Pinpoint the cell where the given text exists, returning its (X, Y) midpoint coordinate. 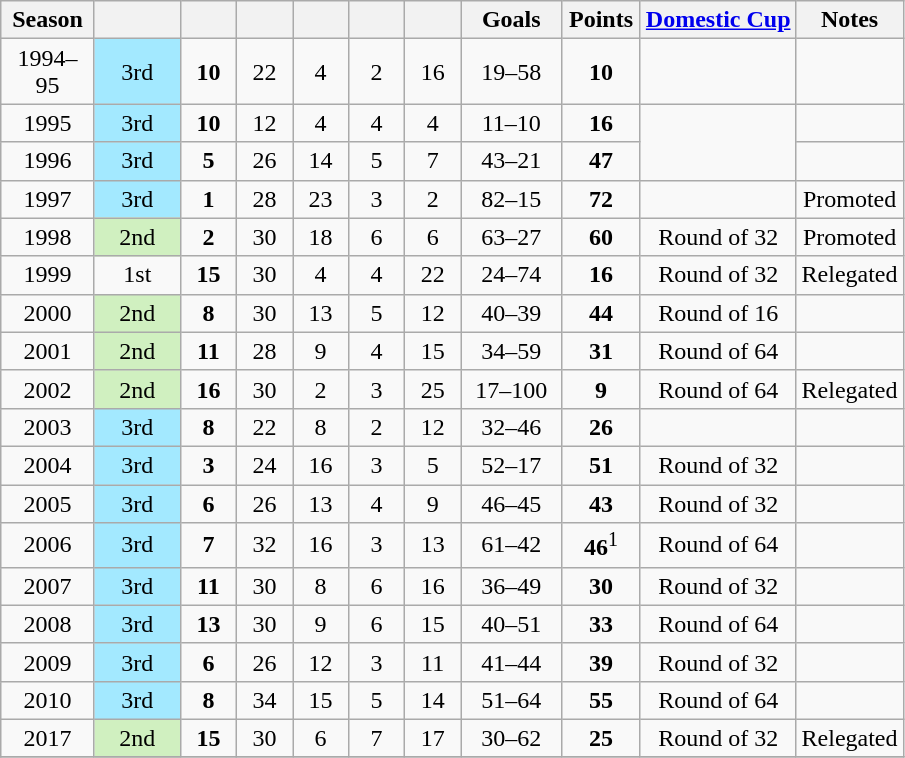
72 (602, 199)
51–64 (512, 700)
40–39 (512, 313)
2007 (48, 586)
32–46 (512, 427)
2002 (48, 389)
2005 (48, 503)
2009 (48, 662)
43–21 (512, 161)
2000 (48, 313)
1999 (48, 275)
2004 (48, 465)
60 (602, 237)
461 (602, 546)
61–42 (512, 546)
Notes (850, 20)
63–27 (512, 237)
17 (433, 738)
40–51 (512, 624)
52–17 (512, 465)
24 (264, 465)
2008 (48, 624)
1995 (48, 123)
19–58 (512, 72)
2017 (48, 738)
31 (602, 351)
1994–95 (48, 72)
1 (208, 199)
33 (602, 624)
51 (602, 465)
24–74 (512, 275)
2010 (48, 700)
1st (137, 275)
Round of 16 (718, 313)
43 (602, 503)
34 (264, 700)
32 (264, 546)
2006 (48, 546)
2003 (48, 427)
30–62 (512, 738)
82–15 (512, 199)
1997 (48, 199)
47 (602, 161)
11–10 (512, 123)
39 (602, 662)
36–49 (512, 586)
46–45 (512, 503)
2001 (48, 351)
44 (602, 313)
23 (320, 199)
18 (320, 237)
41–44 (512, 662)
34–59 (512, 351)
1998 (48, 237)
1996 (48, 161)
Season (48, 20)
Goals (512, 20)
Domestic Cup (718, 20)
55 (602, 700)
17–100 (512, 389)
Points (602, 20)
